Return [X, Y] of the center of cell containing provided text 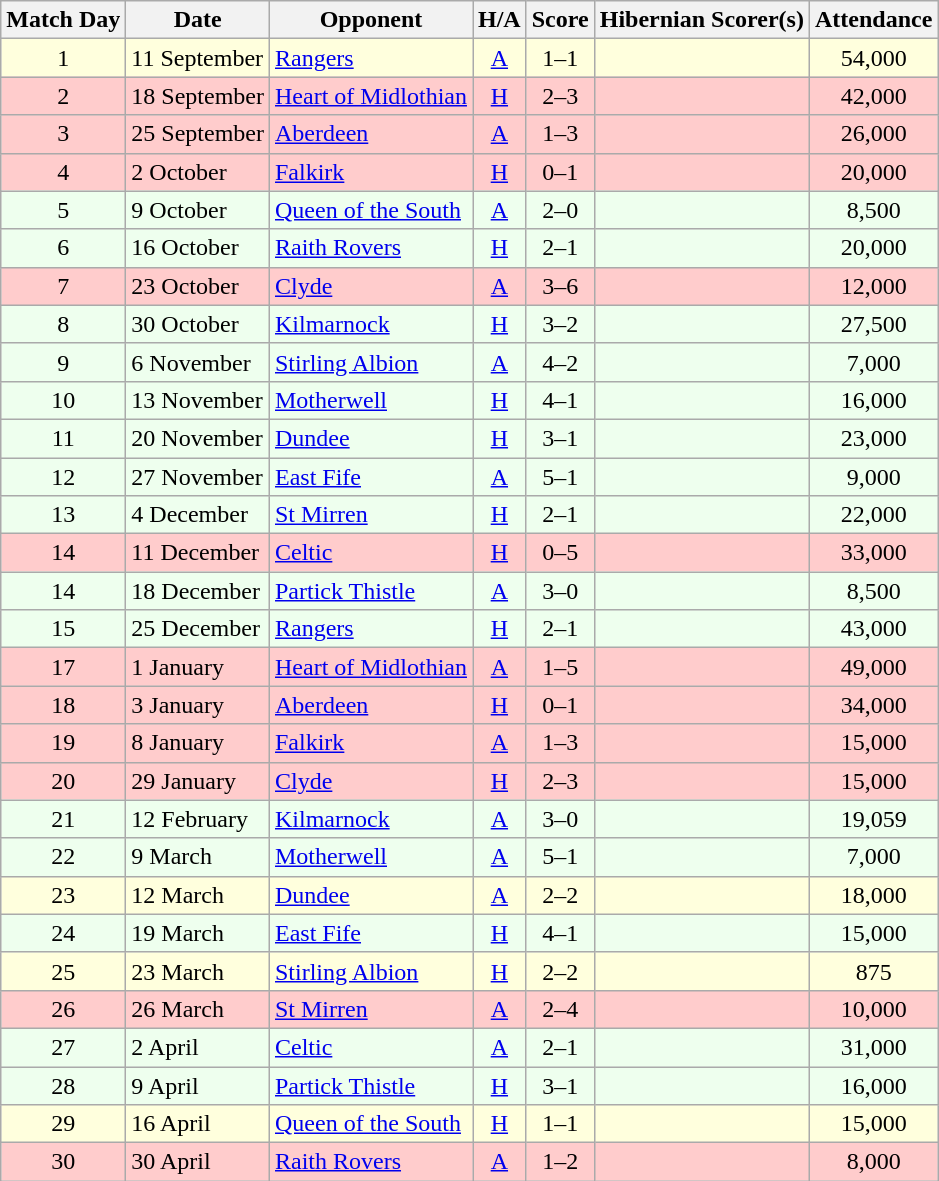
22 [64, 857]
25 [64, 971]
4 December [198, 515]
18 September [198, 96]
26,000 [873, 134]
42,000 [873, 96]
26 March [198, 1009]
875 [873, 971]
25 December [198, 629]
1–5 [560, 667]
18 December [198, 591]
6 November [198, 362]
33,000 [873, 553]
9 [64, 362]
1–2 [560, 1162]
27,500 [873, 324]
23 March [198, 971]
9,000 [873, 477]
34,000 [873, 705]
3 January [198, 705]
29 [64, 1124]
6 [64, 248]
Opponent [370, 20]
8 January [198, 743]
13 [64, 515]
2 [64, 96]
24 [64, 933]
10,000 [873, 1009]
Score [560, 20]
23 October [198, 286]
Hibernian Scorer(s) [702, 20]
4 [64, 172]
2–4 [560, 1009]
11 December [198, 553]
9 April [198, 1085]
16 April [198, 1124]
Date [198, 20]
54,000 [873, 58]
3–2 [560, 324]
26 [64, 1009]
30 April [198, 1162]
43,000 [873, 629]
29 January [198, 781]
9 March [198, 857]
12,000 [873, 286]
25 September [198, 134]
11 [64, 438]
30 [64, 1162]
4–2 [560, 362]
23 [64, 895]
3 [64, 134]
12 [64, 477]
18 [64, 705]
1 January [198, 667]
12 March [198, 895]
20 November [198, 438]
23,000 [873, 438]
16 October [198, 248]
28 [64, 1085]
1 [64, 58]
13 November [198, 400]
H/A [499, 20]
19,059 [873, 819]
8 [64, 324]
2–0 [560, 210]
3–6 [560, 286]
27 November [198, 477]
0–5 [560, 553]
19 [64, 743]
27 [64, 1047]
Match Day [64, 20]
21 [64, 819]
18,000 [873, 895]
12 February [198, 819]
17 [64, 667]
10 [64, 400]
9 October [198, 210]
11 September [198, 58]
30 October [198, 324]
5 [64, 210]
31,000 [873, 1047]
19 March [198, 933]
2 April [198, 1047]
7 [64, 286]
8,000 [873, 1162]
15 [64, 629]
20 [64, 781]
Attendance [873, 20]
2 October [198, 172]
49,000 [873, 667]
22,000 [873, 515]
